Provide the [x, y] coordinate of the cell's center where the given text is located.  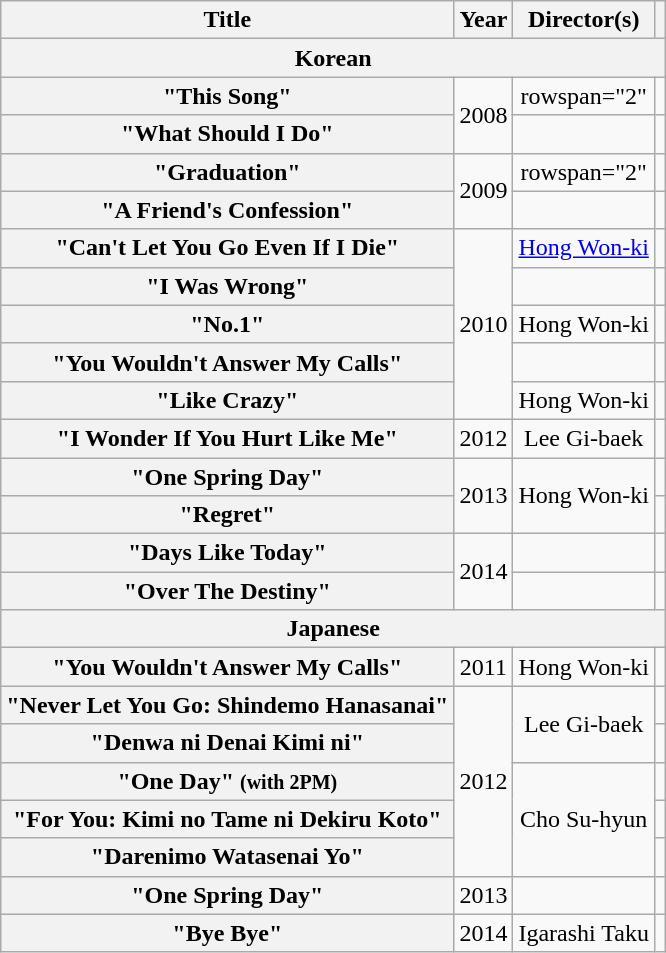
"A Friend's Confession" [228, 210]
"Can't Let You Go Even If I Die" [228, 248]
"Bye Bye" [228, 933]
Korean [334, 58]
"Never Let You Go: Shindemo Hanasanai" [228, 705]
"Darenimo Watasenai Yo" [228, 857]
"For You: Kimi no Tame ni Dekiru Koto" [228, 819]
"Graduation" [228, 172]
"Regret" [228, 515]
Igarashi Taku [584, 933]
Title [228, 20]
Director(s) [584, 20]
"Days Like Today" [228, 553]
"Denwa ni Denai Kimi ni" [228, 743]
2008 [484, 115]
Year [484, 20]
2011 [484, 667]
2010 [484, 324]
2009 [484, 191]
"What Should I Do" [228, 134]
"No.1" [228, 324]
"I Was Wrong" [228, 286]
"Over The Destiny" [228, 591]
"This Song" [228, 96]
"Like Crazy" [228, 400]
"One Day" (with 2PM) [228, 781]
"I Wonder If You Hurt Like Me" [228, 438]
Cho Su-hyun [584, 819]
Japanese [334, 629]
